Provide the [X, Y] coordinate of the cell's center where the given text is located.  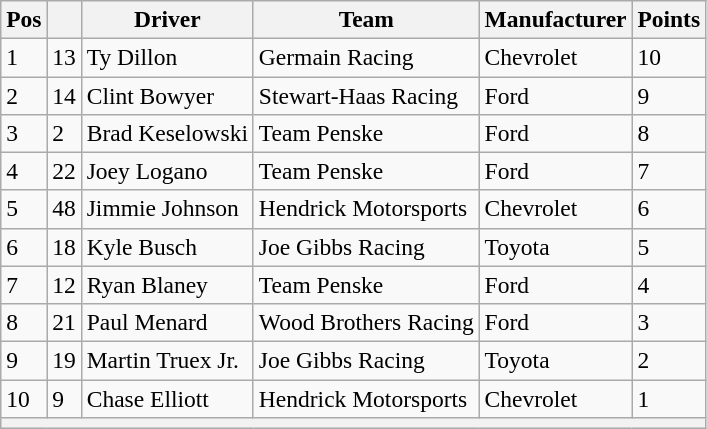
Clint Bowyer [167, 95]
14 [64, 95]
Team [366, 19]
22 [64, 171]
Ty Dillon [167, 57]
Wood Brothers Racing [366, 322]
Germain Racing [366, 57]
12 [64, 285]
Martin Truex Jr. [167, 360]
Jimmie Johnson [167, 209]
Paul Menard [167, 322]
Points [669, 19]
Chase Elliott [167, 398]
Ryan Blaney [167, 285]
48 [64, 209]
18 [64, 247]
Manufacturer [556, 19]
19 [64, 360]
Joey Logano [167, 171]
Brad Keselowski [167, 133]
Driver [167, 19]
13 [64, 57]
21 [64, 322]
Pos [24, 19]
Stewart-Haas Racing [366, 95]
Kyle Busch [167, 247]
